Extract the [X, Y] coordinate from the center of the cell holding the provided text.  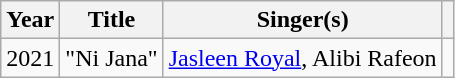
Singer(s) [302, 20]
Jasleen Royal, Alibi Rafeon [302, 58]
"Ni Jana" [112, 58]
Year [30, 20]
Title [112, 20]
2021 [30, 58]
